Detect which cell encompasses the target text, then output its [X, Y] center coordinate. 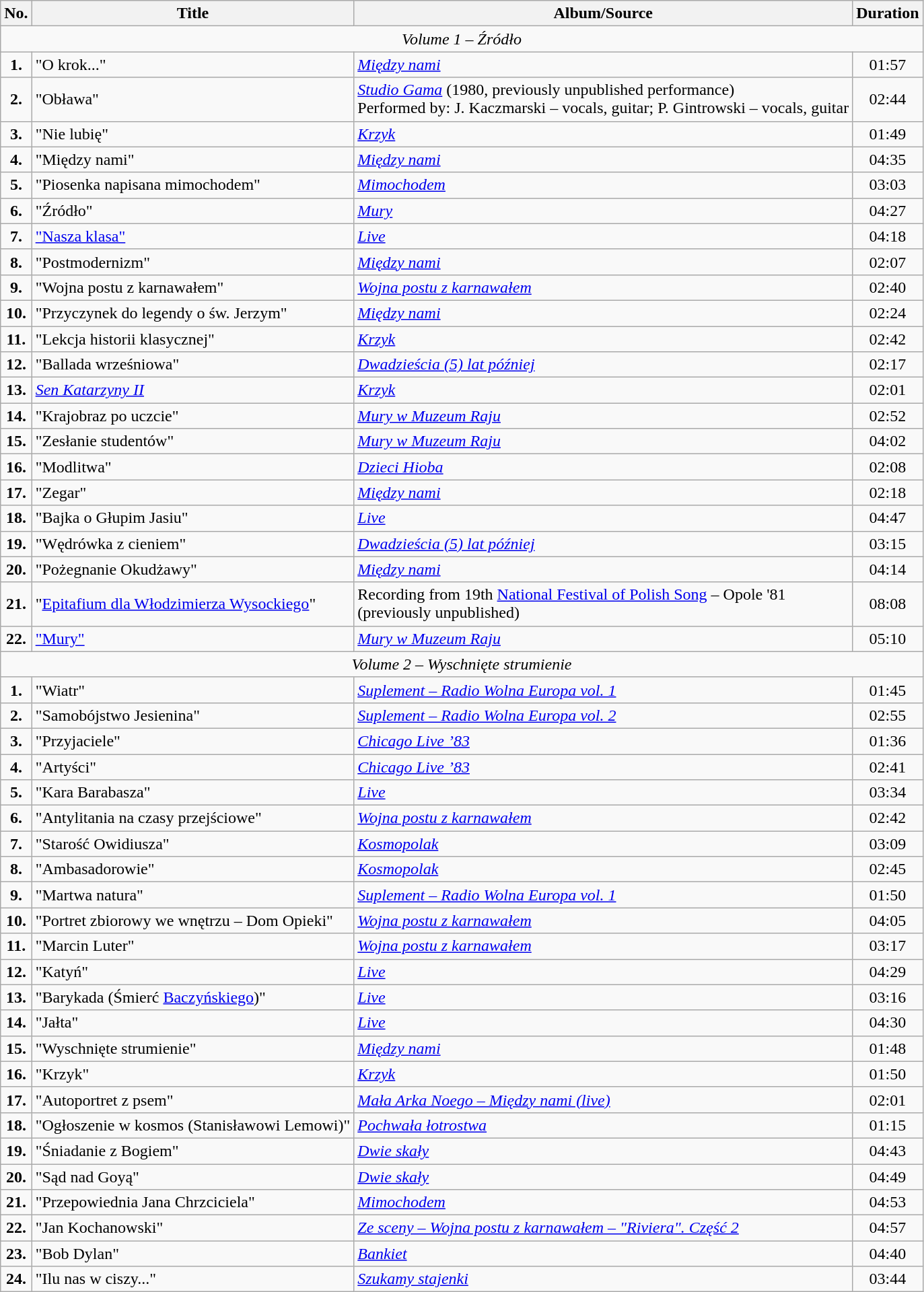
"Modlitwa" [192, 467]
"Nasza klasa" [192, 236]
02:40 [888, 287]
No. [16, 13]
01:45 [888, 690]
04:49 [888, 1177]
"Kara Barabasza" [192, 793]
02:44 [888, 100]
"Zesłanie studentów" [192, 441]
Dzieci Hioba [603, 467]
24. [16, 1279]
"Przyjaciele" [192, 741]
"O krok..." [192, 65]
03:17 [888, 946]
"Marcin Luter" [192, 946]
04:30 [888, 1023]
04:27 [888, 211]
04:18 [888, 236]
"Barykada (Śmierć Baczyńskiego)" [192, 997]
23. [16, 1254]
"Jałta" [192, 1023]
04:29 [888, 972]
Ze sceny – Wojna postu z karnawałem – "Riviera". Część 2 [603, 1228]
"Źródło" [192, 211]
03:16 [888, 997]
"Katyń" [192, 972]
"Wyschnięte strumienie" [192, 1048]
01:49 [888, 134]
Title [192, 13]
Pochwała łotrostwa [603, 1125]
"Starość Owidiusza" [192, 844]
Suplement – Radio Wolna Europa vol. 2 [603, 715]
"Samobójstwo Jesienina" [192, 715]
"Mury" [192, 639]
"Zegar" [192, 493]
Mała Arka Noego – Między nami (live) [603, 1100]
03:34 [888, 793]
04:53 [888, 1203]
"Przepowiednia Jana Chrzciciela" [192, 1203]
04:47 [888, 518]
03:03 [888, 185]
02:24 [888, 313]
01:36 [888, 741]
Bankiet [603, 1254]
Recording from 19th National Festival of Polish Song – Opole '81(previously unpublished) [603, 604]
"Martwa natura" [192, 895]
01:48 [888, 1048]
"Śniadanie z Bogiem" [192, 1151]
Studio Gama (1980, previously unpublished performance)Performed by: J. Kaczmarski – vocals, guitar; P. Gintrowski – vocals, guitar [603, 100]
02:52 [888, 416]
04:05 [888, 921]
"Epitafium dla Włodzimierza Wysockiego" [192, 604]
Sen Katarzyny II [192, 390]
02:45 [888, 869]
02:07 [888, 262]
"Bob Dylan" [192, 1254]
"Ogłoszenie w kosmos (Stanisławowi Lemowi)" [192, 1125]
Volume 1 – Źródło [462, 39]
"Antylitania na czasy przejściowe" [192, 818]
"Wiatr" [192, 690]
08:08 [888, 604]
"Autoportret z psem" [192, 1100]
Mury [603, 211]
01:15 [888, 1125]
"Między nami" [192, 159]
03:15 [888, 544]
"Artyści" [192, 766]
Volume 2 – Wyschnięte strumienie [462, 664]
"Obława" [192, 100]
04:43 [888, 1151]
"Nie lubię" [192, 134]
Duration [888, 13]
Szukamy stajenki [603, 1279]
04:40 [888, 1254]
Album/Source [603, 13]
03:09 [888, 844]
04:35 [888, 159]
01:57 [888, 65]
"Pożegnanie Okudżawy" [192, 569]
"Piosenka napisana mimochodem" [192, 185]
"Ambasadorowie" [192, 869]
"Jan Kochanowski" [192, 1228]
02:55 [888, 715]
"Krajobraz po uczcie" [192, 416]
02:17 [888, 365]
"Sąd nad Goyą" [192, 1177]
04:14 [888, 569]
05:10 [888, 639]
"Bajka o Głupim Jasiu" [192, 518]
04:02 [888, 441]
"Wędrówka z cieniem" [192, 544]
"Postmodernizm" [192, 262]
"Ilu nas w ciszy..." [192, 1279]
03:44 [888, 1279]
"Przyczynek do legendy o św. Jerzym" [192, 313]
"Portret zbiorowy we wnętrzu – Dom Opieki" [192, 921]
"Wojna postu z karnawałem" [192, 287]
"Lekcja historii klasycznej" [192, 338]
02:18 [888, 493]
"Ballada wrześniowa" [192, 365]
"Krzyk" [192, 1074]
02:41 [888, 766]
04:57 [888, 1228]
02:08 [888, 467]
